Return the [x, y] coordinate for the center point of the cell that contains the specified text.  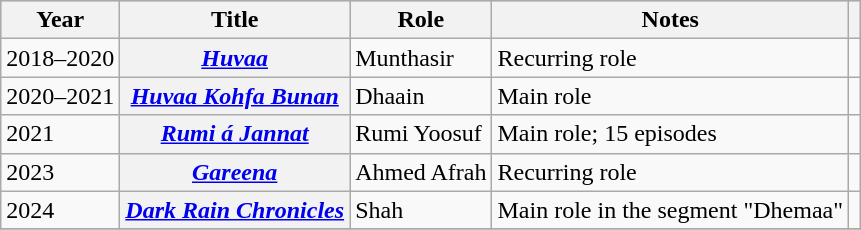
Munthasir [421, 58]
Main role in the segment "Dhemaa" [670, 210]
Rumi Yoosuf [421, 134]
Year [60, 20]
Huvaa [235, 58]
Role [421, 20]
Notes [670, 20]
Ahmed Afrah [421, 172]
2018–2020 [60, 58]
2024 [60, 210]
Huvaa Kohfa Bunan [235, 96]
2023 [60, 172]
Title [235, 20]
2020–2021 [60, 96]
Dhaain [421, 96]
Rumi á Jannat [235, 134]
Main role [670, 96]
Dark Rain Chronicles [235, 210]
Main role; 15 episodes [670, 134]
2021 [60, 134]
Shah [421, 210]
Gareena [235, 172]
